Capture the cell that displays the provided text and extract its [x, y] central coordinate. 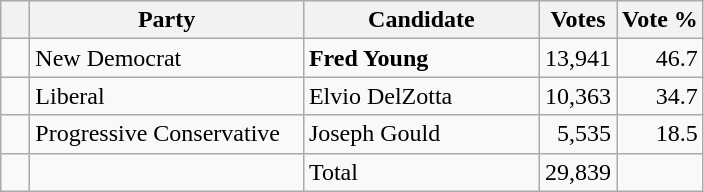
Total [421, 172]
Fred Young [421, 58]
Elvio DelZotta [421, 96]
Joseph Gould [421, 134]
10,363 [578, 96]
Candidate [421, 20]
34.7 [660, 96]
Liberal [167, 96]
29,839 [578, 172]
Votes [578, 20]
Progressive Conservative [167, 134]
46.7 [660, 58]
Party [167, 20]
13,941 [578, 58]
18.5 [660, 134]
Vote % [660, 20]
New Democrat [167, 58]
5,535 [578, 134]
